From the cell containing the given text, extract its center point as [x, y] coordinate. 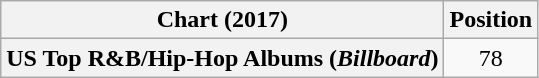
Chart (2017) [222, 20]
78 [491, 58]
Position [491, 20]
US Top R&B/Hip-Hop Albums (Billboard) [222, 58]
